Return the [x, y] coordinate for the center point of the cell that contains the specified text.  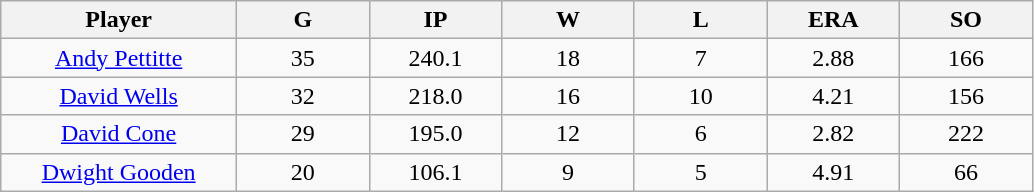
32 [304, 96]
2.88 [834, 58]
SO [966, 20]
106.1 [436, 172]
7 [700, 58]
10 [700, 96]
156 [966, 96]
Dwight Gooden [119, 172]
12 [568, 134]
David Wells [119, 96]
66 [966, 172]
2.82 [834, 134]
5 [700, 172]
David Cone [119, 134]
20 [304, 172]
6 [700, 134]
Andy Pettitte [119, 58]
G [304, 20]
W [568, 20]
9 [568, 172]
Player [119, 20]
IP [436, 20]
240.1 [436, 58]
16 [568, 96]
4.21 [834, 96]
18 [568, 58]
29 [304, 134]
35 [304, 58]
195.0 [436, 134]
4.91 [834, 172]
218.0 [436, 96]
222 [966, 134]
ERA [834, 20]
L [700, 20]
166 [966, 58]
